Provide the (x, y) coordinate of the cell's center where the given text is located.  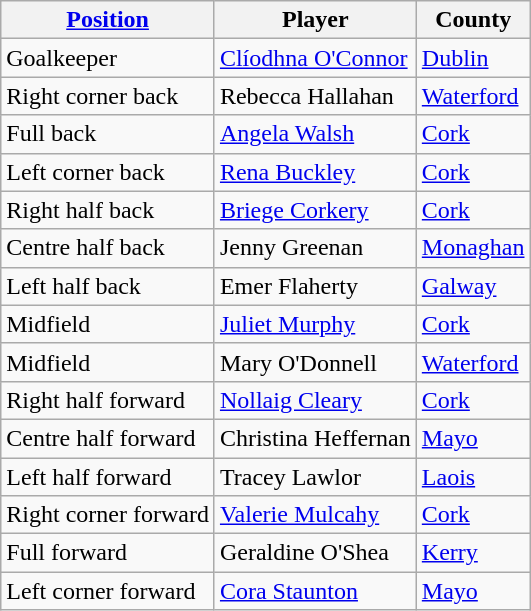
Christina Heffernan (315, 438)
Dublin (473, 58)
Geraldine O'Shea (315, 553)
Centre half forward (108, 438)
Rebecca Hallahan (315, 96)
Left half back (108, 286)
Player (315, 20)
Juliet Murphy (315, 324)
Kerry (473, 553)
Right half back (108, 210)
Angela Walsh (315, 134)
Left half forward (108, 477)
Clíodhna O'Connor (315, 58)
Emer Flaherty (315, 286)
Right half forward (108, 400)
Goalkeeper (108, 58)
Mary O'Donnell (315, 362)
Cora Staunton (315, 591)
Laois (473, 477)
Right corner forward (108, 515)
Full forward (108, 553)
Monaghan (473, 248)
Rena Buckley (315, 172)
Tracey Lawlor (315, 477)
Centre half back (108, 248)
Left corner forward (108, 591)
Briege Corkery (315, 210)
Galway (473, 286)
Left corner back (108, 172)
Valerie Mulcahy (315, 515)
Jenny Greenan (315, 248)
Full back (108, 134)
Right corner back (108, 96)
Position (108, 20)
Nollaig Cleary (315, 400)
County (473, 20)
